Capture the cell that displays the provided text and extract its (X, Y) central coordinate. 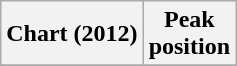
Chart (2012) (72, 34)
Peakposition (189, 34)
